For the text-containing cell, return its midpoint in [X, Y] coordinate format. 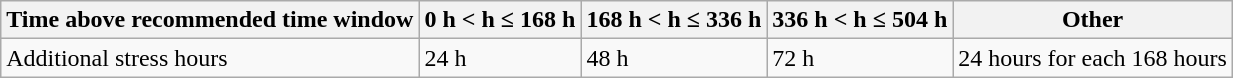
48 h [674, 58]
0 h < h ≤ 168 h [500, 20]
Additional stress hours [210, 58]
Other [1093, 20]
168 h < h ≤ 336 h [674, 20]
336 h < h ≤ 504 h [860, 20]
72 h [860, 58]
24 hours for each 168 hours [1093, 58]
24 h [500, 58]
Time above recommended time window [210, 20]
